Scan for the cell matching the given text and deliver its (x, y) coordinate at center. 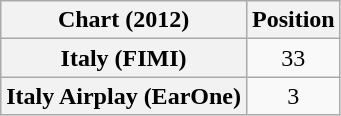
3 (293, 96)
Italy Airplay (EarOne) (124, 96)
Chart (2012) (124, 20)
Position (293, 20)
33 (293, 58)
Italy (FIMI) (124, 58)
